Extract the [x, y] coordinate from the center of the cell holding the provided text.  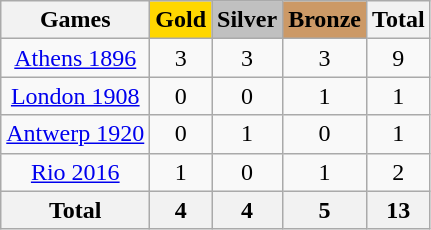
Athens 1896 [76, 58]
Gold [181, 20]
Antwerp 1920 [76, 134]
5 [325, 210]
London 1908 [76, 96]
13 [399, 210]
9 [399, 58]
2 [399, 172]
Silver [248, 20]
Rio 2016 [76, 172]
Games [76, 20]
Bronze [325, 20]
